For the text-containing cell, return its midpoint in (X, Y) coordinate format. 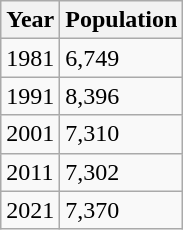
1981 (30, 58)
6,749 (122, 58)
Population (122, 20)
1991 (30, 96)
Year (30, 20)
7,302 (122, 172)
7,370 (122, 210)
8,396 (122, 96)
2011 (30, 172)
2021 (30, 210)
2001 (30, 134)
7,310 (122, 134)
